Return the [x, y] coordinate for the center point of the cell that contains the specified text.  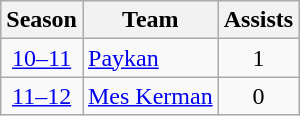
11–12 [42, 96]
Season [42, 20]
1 [258, 58]
0 [258, 96]
Assists [258, 20]
10–11 [42, 58]
Team [150, 20]
Paykan [150, 58]
Mes Kerman [150, 96]
